From the cell containing the given text, extract its center point as [X, Y] coordinate. 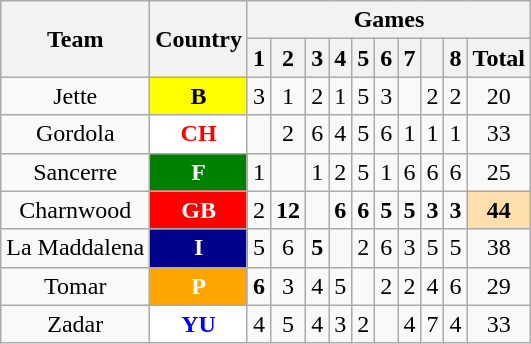
YU [199, 324]
Charnwood [76, 210]
38 [499, 248]
CH [199, 134]
B [199, 96]
Sancerre [76, 172]
Gordola [76, 134]
20 [499, 96]
Total [499, 58]
I [199, 248]
Games [388, 20]
F [199, 172]
12 [288, 210]
Zadar [76, 324]
P [199, 286]
44 [499, 210]
25 [499, 172]
Jette [76, 96]
GB [199, 210]
Team [76, 39]
29 [499, 286]
Country [199, 39]
8 [456, 58]
Tomar [76, 286]
La Maddalena [76, 248]
